Pinpoint the cell where the given text exists, returning its (X, Y) midpoint coordinate. 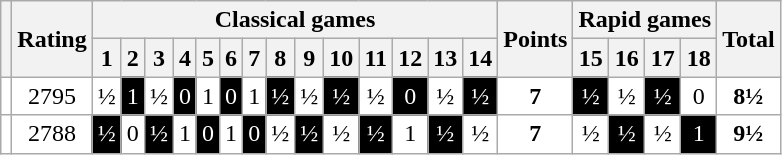
17 (663, 58)
4 (184, 58)
2 (132, 58)
Total (749, 39)
8½ (749, 96)
Rapid games (645, 20)
6 (232, 58)
10 (342, 58)
15 (591, 58)
5 (208, 58)
9 (310, 58)
14 (480, 58)
9½ (749, 134)
Rating (52, 39)
16 (627, 58)
18 (699, 58)
2795 (52, 96)
11 (376, 58)
3 (158, 58)
Points (536, 39)
8 (280, 58)
13 (446, 58)
Classical games (295, 20)
2788 (52, 134)
12 (410, 58)
